Detect which cell encompasses the target text, then output its (X, Y) center coordinate. 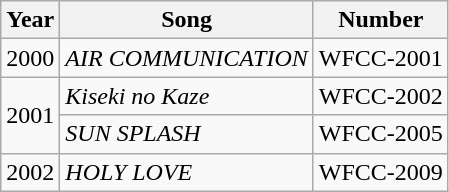
HOLY LOVE (187, 172)
2001 (30, 115)
AIR COMMUNICATION (187, 58)
SUN SPLASH (187, 134)
WFCC-2005 (380, 134)
2002 (30, 172)
Year (30, 20)
WFCC-2002 (380, 96)
Number (380, 20)
WFCC-2009 (380, 172)
WFCC-2001 (380, 58)
Kiseki no Kaze (187, 96)
Song (187, 20)
2000 (30, 58)
